From the cell containing the given text, extract its center point as (x, y) coordinate. 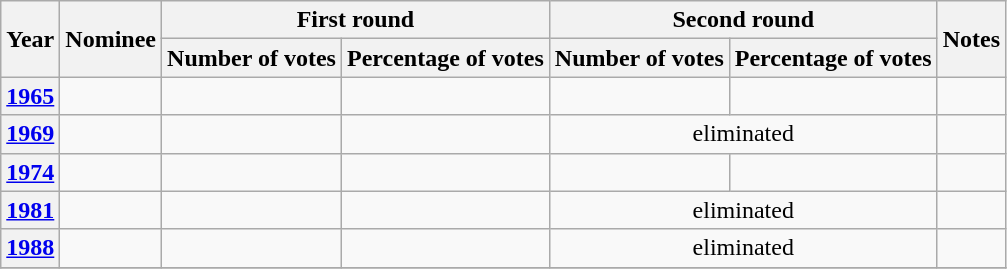
First round (356, 20)
1988 (30, 248)
1965 (30, 96)
Notes (971, 39)
Year (30, 39)
1969 (30, 134)
1981 (30, 210)
1974 (30, 172)
Second round (743, 20)
Nominee (111, 39)
